Output the (x, y) coordinate of the center of the cell containing the given text.  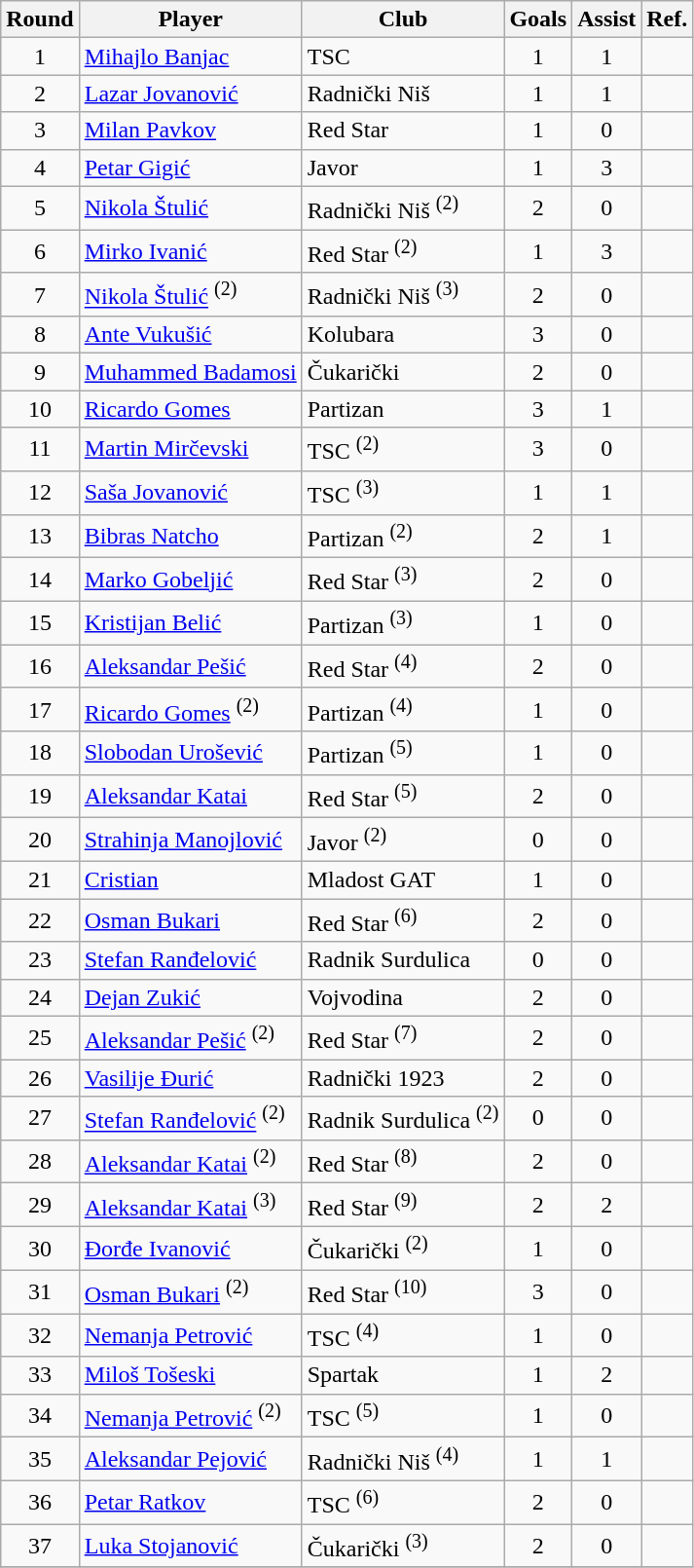
Vasilije Đurić (191, 1078)
Strahinja Manojlović (191, 840)
Club (403, 19)
12 (40, 493)
14 (40, 580)
Aleksandar Pejović (191, 1459)
Nikola Štulić (2) (191, 294)
Red Star (4) (403, 666)
Spartak (403, 1375)
26 (40, 1078)
Luka Stojanović (191, 1547)
Osman Bukari (2) (191, 1291)
Mladost GAT (403, 879)
Ref. (668, 19)
Red Star (403, 131)
23 (40, 960)
Miloš Tošeski (191, 1375)
Partizan (2) (403, 536)
6 (40, 251)
Radnik Surdulica (403, 960)
Čukarički (403, 372)
25 (40, 1038)
Red Star (6) (403, 921)
Nemanja Petrović (2) (191, 1416)
Radnički Niš (2) (403, 208)
Player (191, 19)
34 (40, 1416)
Radnički Niš (403, 93)
27 (40, 1118)
Red Star (10) (403, 1291)
Osman Bukari (191, 921)
Partizan (5) (403, 754)
TSC (2) (403, 450)
Saša Jovanović (191, 493)
36 (40, 1502)
22 (40, 921)
Radnički 1923 (403, 1078)
18 (40, 754)
Red Star (8) (403, 1161)
21 (40, 879)
Čukarički (3) (403, 1547)
7 (40, 294)
33 (40, 1375)
8 (40, 335)
Assist (607, 19)
Muhammed Badamosi (191, 372)
TSC (403, 56)
Aleksandar Katai (3) (191, 1206)
Nikola Štulić (191, 208)
Dejan Zukić (191, 997)
19 (40, 797)
Mirko Ivanić (191, 251)
Red Star (2) (403, 251)
10 (40, 409)
Ricardo Gomes (2) (191, 709)
Martin Mirčevski (191, 450)
Kolubara (403, 335)
Kristijan Belić (191, 623)
Ante Vukušić (191, 335)
32 (40, 1336)
Red Star (7) (403, 1038)
Round (40, 19)
24 (40, 997)
Čukarički (2) (403, 1249)
TSC (5) (403, 1416)
Mihajlo Banjac (191, 56)
Aleksandar Katai (2) (191, 1161)
Aleksandar Katai (191, 797)
Radnički Niš (3) (403, 294)
29 (40, 1206)
Red Star (9) (403, 1206)
Partizan (4) (403, 709)
Marko Gobeljić (191, 580)
20 (40, 840)
Nemanja Petrović (191, 1336)
37 (40, 1547)
Stefan Ranđelović (2) (191, 1118)
13 (40, 536)
31 (40, 1291)
35 (40, 1459)
Petar Ratkov (191, 1502)
Aleksandar Pešić (191, 666)
Red Star (3) (403, 580)
Radnički Niš (4) (403, 1459)
Slobodan Urošević (191, 754)
TSC (3) (403, 493)
Javor (2) (403, 840)
Vojvodina (403, 997)
Đorđe Ivanović (191, 1249)
Stefan Ranđelović (191, 960)
17 (40, 709)
Goals (538, 19)
Javor (403, 168)
16 (40, 666)
Radnik Surdulica (2) (403, 1118)
Milan Pavkov (191, 131)
9 (40, 372)
5 (40, 208)
Lazar Jovanović (191, 93)
Bibras Natcho (191, 536)
Petar Gigić (191, 168)
15 (40, 623)
Red Star (5) (403, 797)
TSC (4) (403, 1336)
28 (40, 1161)
Partizan (403, 409)
11 (40, 450)
TSC (6) (403, 1502)
Ricardo Gomes (191, 409)
4 (40, 168)
Cristian (191, 879)
Partizan (3) (403, 623)
Aleksandar Pešić (2) (191, 1038)
30 (40, 1249)
